Provide the (X, Y) coordinate of the cell's center where the given text is located.  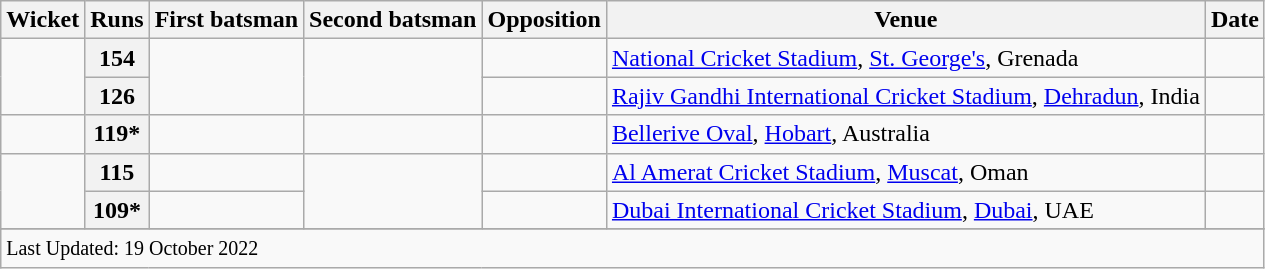
Date (1234, 20)
Dubai International Cricket Stadium, Dubai, UAE (906, 210)
154 (117, 58)
National Cricket Stadium, St. George's, Grenada (906, 58)
Opposition (544, 20)
First batsman (226, 20)
Venue (906, 20)
Al Amerat Cricket Stadium, Muscat, Oman (906, 172)
Second batsman (393, 20)
109* (117, 210)
Wicket (43, 20)
115 (117, 172)
Rajiv Gandhi International Cricket Stadium, Dehradun, India (906, 96)
Bellerive Oval, Hobart, Australia (906, 134)
Last Updated: 19 October 2022 (633, 248)
119* (117, 134)
126 (117, 96)
Runs (117, 20)
